Pinpoint the cell where the given text exists, returning its [X, Y] midpoint coordinate. 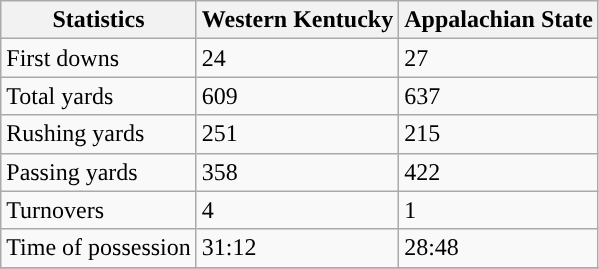
Total yards [99, 96]
609 [297, 96]
358 [297, 172]
28:48 [499, 248]
1 [499, 210]
Passing yards [99, 172]
First downs [99, 58]
Statistics [99, 20]
31:12 [297, 248]
422 [499, 172]
Time of possession [99, 248]
637 [499, 96]
Western Kentucky [297, 20]
251 [297, 134]
Appalachian State [499, 20]
27 [499, 58]
Rushing yards [99, 134]
4 [297, 210]
215 [499, 134]
24 [297, 58]
Turnovers [99, 210]
